Locate the cell with the specified text and output its [x, y] center coordinate. 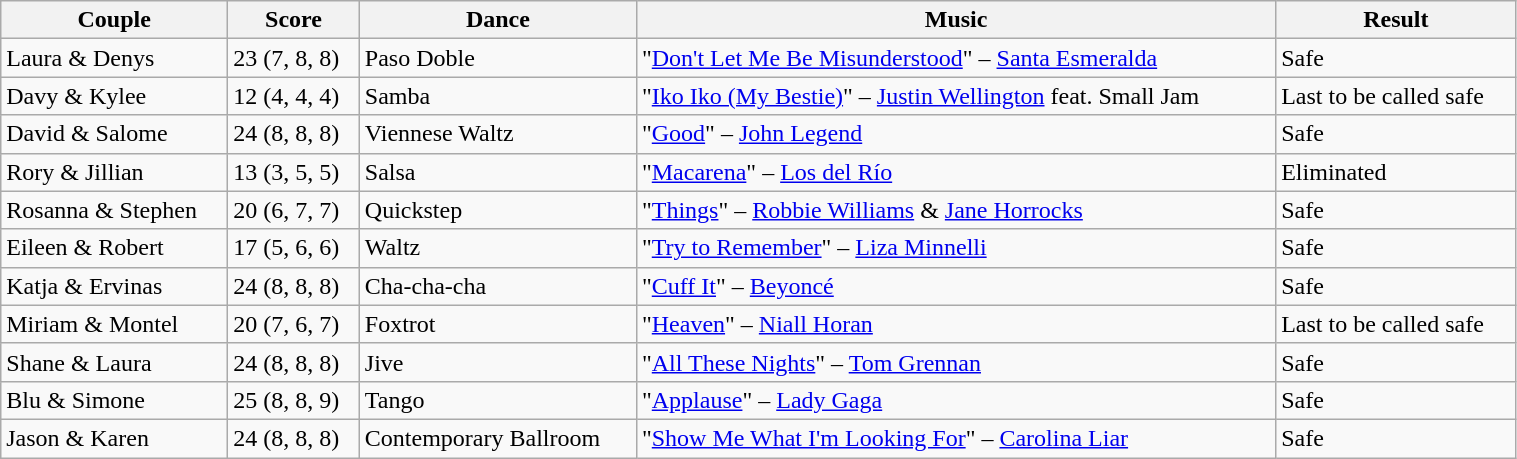
"Good" – John Legend [956, 134]
"Show Me What I'm Looking For" – Carolina Liar [956, 438]
"All These Nights" – Tom Grennan [956, 362]
Music [956, 20]
Paso Doble [498, 58]
13 (3, 5, 5) [294, 172]
20 (7, 6, 7) [294, 324]
Jive [498, 362]
23 (7, 8, 8) [294, 58]
20 (6, 7, 7) [294, 210]
Eileen & Robert [114, 248]
Laura & Denys [114, 58]
Cha-cha-cha [498, 286]
Result [1396, 20]
Viennese Waltz [498, 134]
Miriam & Montel [114, 324]
"Applause" – Lady Gaga [956, 400]
12 (4, 4, 4) [294, 96]
Tango [498, 400]
Eliminated [1396, 172]
"Don't Let Me Be Misunderstood" – Santa Esmeralda [956, 58]
David & Salome [114, 134]
"Cuff It" – Beyoncé [956, 286]
Foxtrot [498, 324]
Quickstep [498, 210]
Rosanna & Stephen [114, 210]
Katja & Ervinas [114, 286]
Score [294, 20]
Blu & Simone [114, 400]
"Iko Iko (My Bestie)" – Justin Wellington feat. Small Jam [956, 96]
Shane & Laura [114, 362]
17 (5, 6, 6) [294, 248]
"Heaven" – Niall Horan [956, 324]
"Try to Remember" – Liza Minnelli [956, 248]
Couple [114, 20]
Davy & Kylee [114, 96]
"Things" – Robbie Williams & Jane Horrocks [956, 210]
Dance [498, 20]
Waltz [498, 248]
"Macarena" – Los del Río [956, 172]
Rory & Jillian [114, 172]
Contemporary Ballroom [498, 438]
Samba [498, 96]
25 (8, 8, 9) [294, 400]
Salsa [498, 172]
Jason & Karen [114, 438]
